Locate the cell with the specified text and output its (x, y) center coordinate. 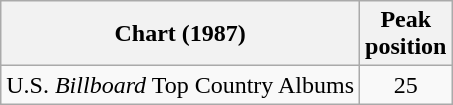
Chart (1987) (180, 34)
U.S. Billboard Top Country Albums (180, 85)
25 (406, 85)
Peakposition (406, 34)
